For the text-containing cell, return its midpoint in [X, Y] coordinate format. 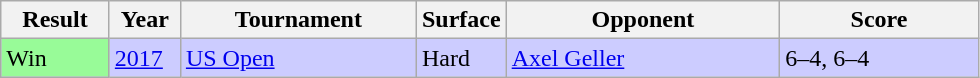
Opponent [643, 20]
Win [56, 58]
US Open [298, 58]
Hard [461, 58]
Surface [461, 20]
Score [880, 20]
Axel Geller [643, 58]
Tournament [298, 20]
6–4, 6–4 [880, 58]
2017 [144, 58]
Result [56, 20]
Year [144, 20]
